Locate the cell with the specified text and output its [x, y] center coordinate. 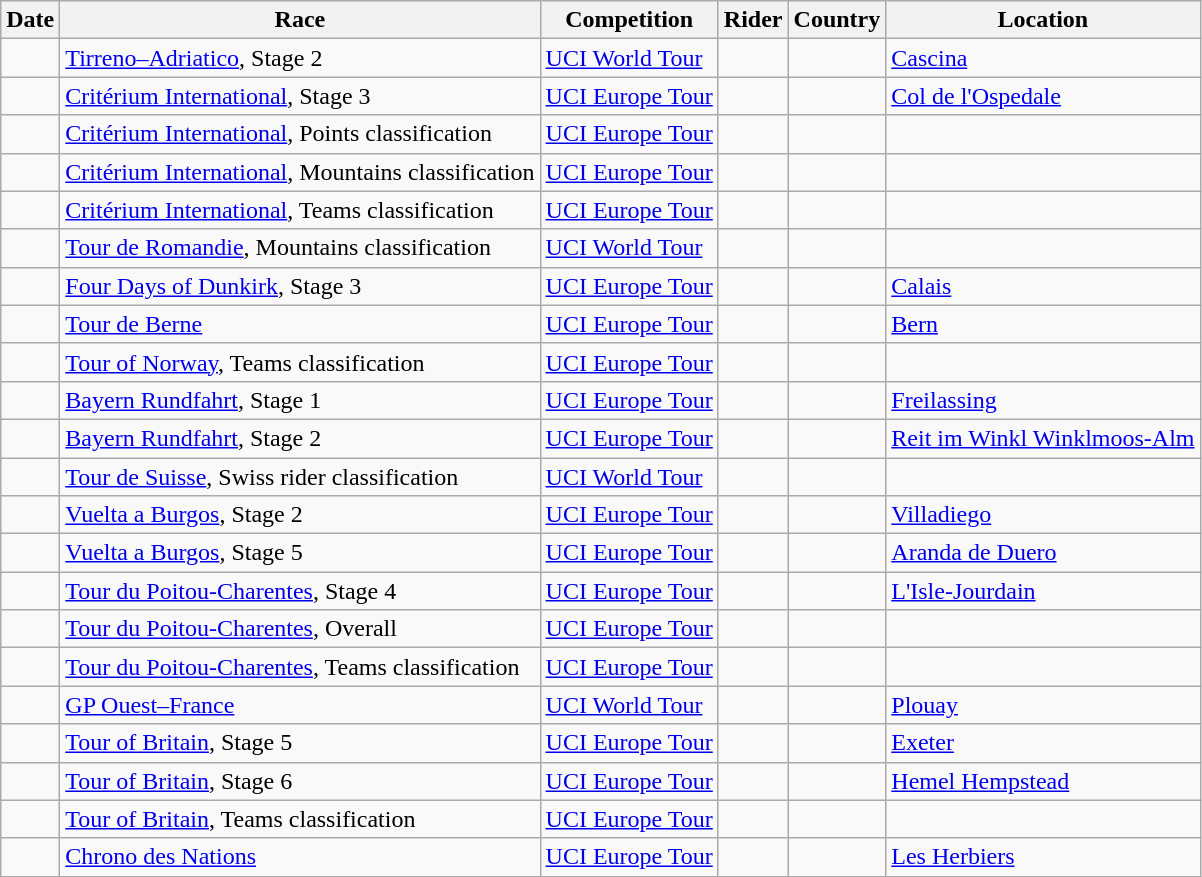
Freilassing [1043, 400]
Tour of Britain, Stage 6 [300, 781]
Tour du Poitou-Charentes, Stage 4 [300, 591]
L'Isle-Jourdain [1043, 591]
Tour de Berne [300, 324]
Col de l'Ospedale [1043, 96]
Chrono des Nations [300, 857]
Bern [1043, 324]
Tour of Britain, Stage 5 [300, 743]
Four Days of Dunkirk, Stage 3 [300, 286]
Les Herbiers [1043, 857]
Hemel Hempstead [1043, 781]
Tour of Britain, Teams classification [300, 819]
Cascina [1043, 58]
Aranda de Duero [1043, 553]
Tirreno–Adriatico, Stage 2 [300, 58]
Critérium International, Mountains classification [300, 172]
Villadiego [1043, 515]
Plouay [1043, 705]
Bayern Rundfahrt, Stage 1 [300, 400]
Critérium International, Teams classification [300, 210]
Calais [1043, 286]
Bayern Rundfahrt, Stage 2 [300, 438]
Critérium International, Stage 3 [300, 96]
Competition [629, 20]
Tour du Poitou-Charentes, Overall [300, 629]
Race [300, 20]
Rider [753, 20]
Critérium International, Points classification [300, 134]
Country [837, 20]
Location [1043, 20]
Date [30, 20]
Tour du Poitou-Charentes, Teams classification [300, 667]
Vuelta a Burgos, Stage 5 [300, 553]
Tour de Romandie, Mountains classification [300, 248]
Tour de Suisse, Swiss rider classification [300, 477]
GP Ouest–France [300, 705]
Exeter [1043, 743]
Vuelta a Burgos, Stage 2 [300, 515]
Reit im Winkl Winklmoos-Alm [1043, 438]
Tour of Norway, Teams classification [300, 362]
